Find where the given text appears and provide that cell's center as (X, Y) coordinate. 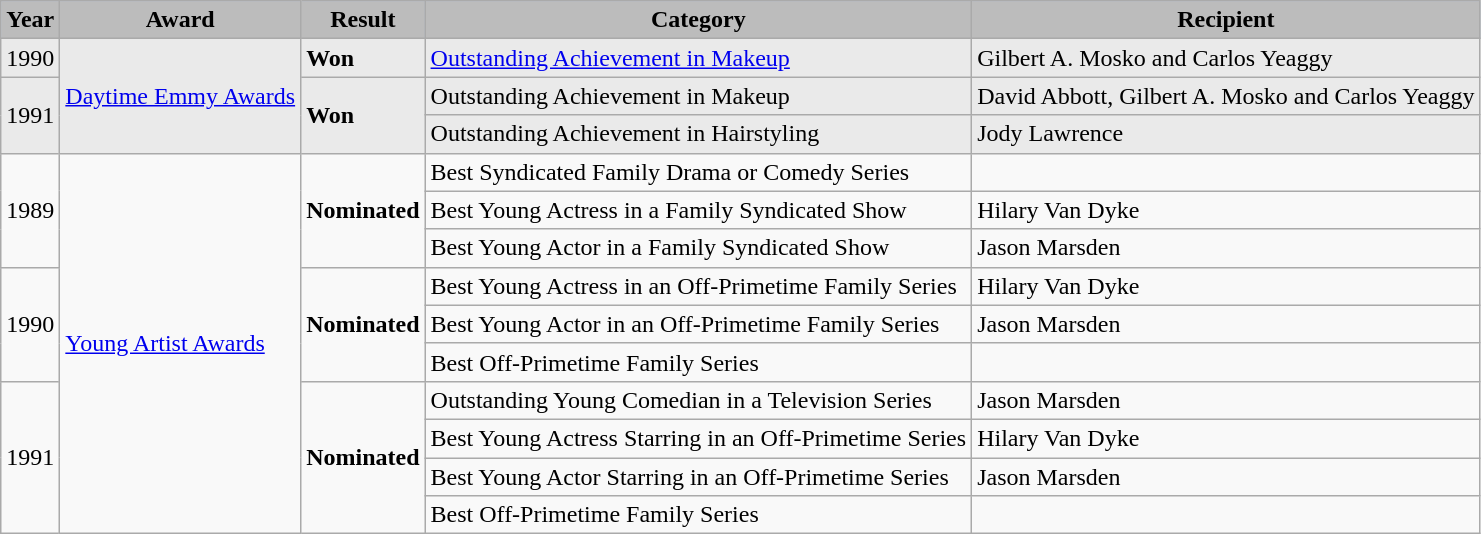
Best Young Actor Starring in an Off-Primetime Series (698, 477)
Jody Lawrence (1226, 134)
Best Young Actress in an Off-Primetime Family Series (698, 286)
Gilbert A. Mosko and Carlos Yeaggy (1226, 58)
Recipient (1226, 20)
Outstanding Young Comedian in a Television Series (698, 400)
Best Young Actress in a Family Syndicated Show (698, 210)
Young Artist Awards (180, 344)
Best Young Actor in an Off-Primetime Family Series (698, 324)
Year (30, 20)
Outstanding Achievement in Hairstyling (698, 134)
Daytime Emmy Awards (180, 96)
Best Young Actress Starring in an Off-Primetime Series (698, 438)
Best Syndicated Family Drama or Comedy Series (698, 172)
1989 (30, 210)
Category (698, 20)
Award (180, 20)
Result (363, 20)
Best Young Actor in a Family Syndicated Show (698, 248)
David Abbott, Gilbert A. Mosko and Carlos Yeaggy (1226, 96)
